For the text-containing cell, return its midpoint in (X, Y) coordinate format. 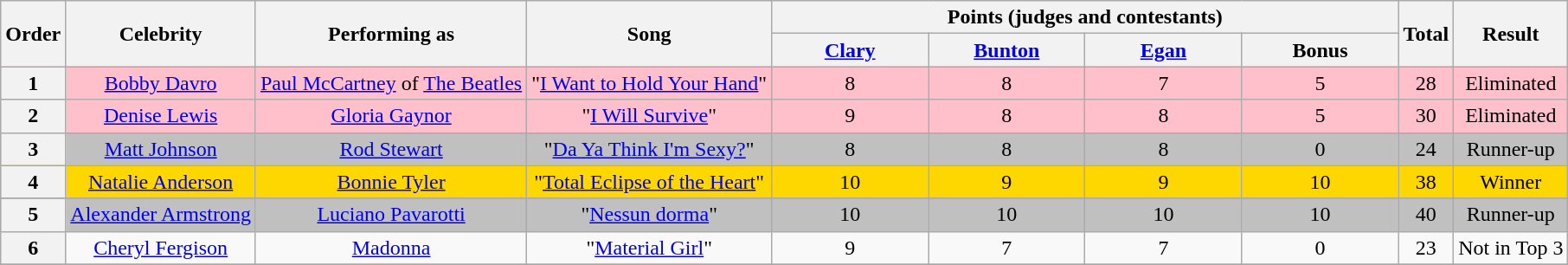
Song (649, 34)
Rod Stewart (391, 149)
23 (1426, 248)
Bunton (1007, 50)
3 (33, 149)
Natalie Anderson (161, 182)
Alexander Armstrong (161, 215)
Denise Lewis (161, 116)
28 (1426, 83)
Winner (1511, 182)
2 (33, 116)
Egan (1163, 50)
"Nessun dorma" (649, 215)
40 (1426, 215)
"I Will Survive" (649, 116)
Points (judges and contestants) (1085, 17)
30 (1426, 116)
"Material Girl" (649, 248)
Matt Johnson (161, 149)
38 (1426, 182)
Order (33, 34)
Performing as (391, 34)
"Total Eclipse of the Heart" (649, 182)
Madonna (391, 248)
"I Want to Hold Your Hand" (649, 83)
Total (1426, 34)
1 (33, 83)
Bonnie Tyler (391, 182)
24 (1426, 149)
Luciano Pavarotti (391, 215)
Not in Top 3 (1511, 248)
Result (1511, 34)
Paul McCartney of The Beatles (391, 83)
4 (33, 182)
Cheryl Fergison (161, 248)
Gloria Gaynor (391, 116)
Clary (850, 50)
Celebrity (161, 34)
Bonus (1321, 50)
"Da Ya Think I'm Sexy?" (649, 149)
Bobby Davro (161, 83)
6 (33, 248)
